Output the (X, Y) coordinate of the center of the cell containing the given text.  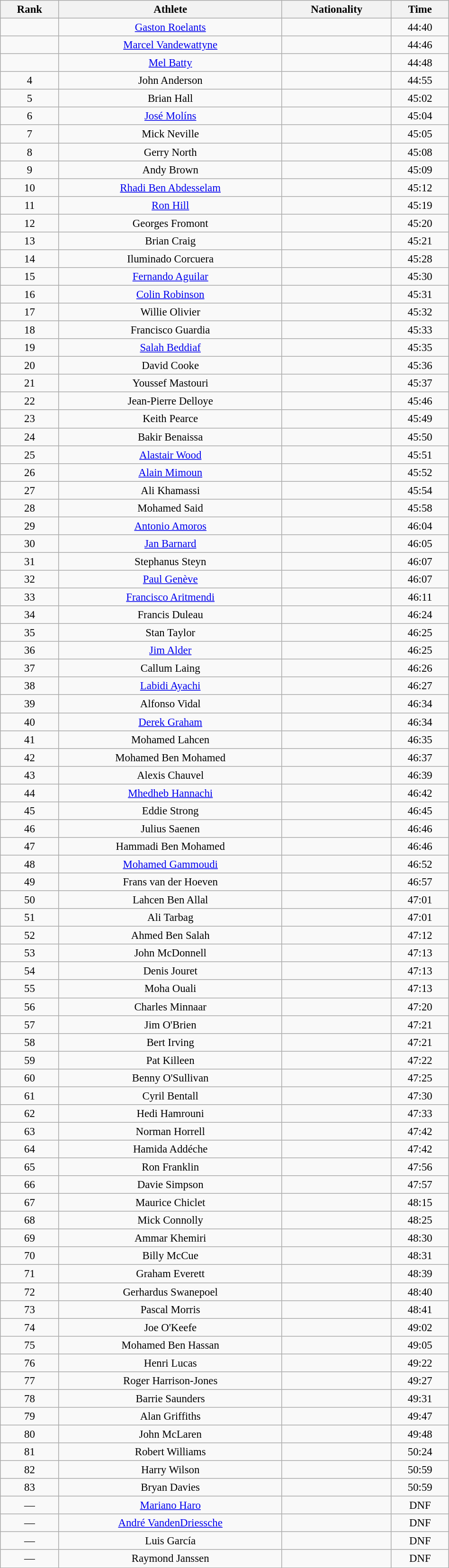
Ron Franklin (171, 1167)
16 (29, 294)
Andy Brown (171, 170)
31 (29, 561)
54 (29, 971)
20 (29, 366)
John McLaren (171, 1434)
48:39 (420, 1274)
John Anderson (171, 81)
Ali Tarbag (171, 918)
39 (29, 704)
45:19 (420, 205)
Davie Simpson (171, 1185)
Time (420, 9)
45:49 (420, 419)
Billy McCue (171, 1256)
Pascal Morris (171, 1309)
48:41 (420, 1309)
Alan Griffiths (171, 1416)
Fernando Aguilar (171, 277)
Luis García (171, 1541)
45:36 (420, 366)
Alastair Wood (171, 455)
46:27 (420, 686)
45:32 (420, 312)
28 (29, 508)
Robert Williams (171, 1452)
48:15 (420, 1203)
66 (29, 1185)
76 (29, 1363)
49 (29, 882)
49:02 (420, 1327)
45:30 (420, 277)
Colin Robinson (171, 294)
Mick Neville (171, 134)
47:30 (420, 1096)
68 (29, 1220)
Mohamed Ben Hassan (171, 1345)
81 (29, 1452)
45:35 (420, 348)
59 (29, 1060)
Brian Craig (171, 241)
51 (29, 918)
13 (29, 241)
Julius Saenen (171, 829)
82 (29, 1470)
Alain Mimoun (171, 472)
46:42 (420, 793)
75 (29, 1345)
45:21 (420, 241)
48:25 (420, 1220)
Gerhardus Swanepoel (171, 1292)
21 (29, 383)
Cyril Bentall (171, 1096)
25 (29, 455)
32 (29, 579)
Jean-Pierre Delloye (171, 401)
8 (29, 152)
Labidi Ayachi (171, 686)
70 (29, 1256)
Mohamed Said (171, 508)
44:40 (420, 27)
62 (29, 1114)
45:09 (420, 170)
30 (29, 544)
Francisco Guardia (171, 330)
73 (29, 1309)
Hedi Hamrouni (171, 1114)
47 (29, 847)
65 (29, 1167)
Brian Hall (171, 99)
46:52 (420, 864)
Eddie Strong (171, 811)
Stan Taylor (171, 633)
Francis Duleau (171, 615)
Youssef Mastouri (171, 383)
40 (29, 722)
7 (29, 134)
52 (29, 936)
78 (29, 1398)
Lahcen Ben Allal (171, 900)
23 (29, 419)
64 (29, 1149)
69 (29, 1238)
44:46 (420, 45)
47:22 (420, 1060)
Stephanus Steyn (171, 561)
42 (29, 757)
14 (29, 259)
46:26 (420, 668)
Bert Irving (171, 1042)
Maurice Chiclet (171, 1203)
43 (29, 775)
Moha Ouali (171, 989)
Jan Barnard (171, 544)
27 (29, 490)
45:54 (420, 490)
36 (29, 650)
45:58 (420, 508)
44 (29, 793)
José Molíns (171, 116)
17 (29, 312)
45:31 (420, 294)
Mariano Haro (171, 1505)
46:05 (420, 544)
49:48 (420, 1434)
Bakir Benaissa (171, 437)
John McDonnell (171, 953)
53 (29, 953)
45:02 (420, 99)
44:55 (420, 81)
Jim O'Brien (171, 1025)
Gaston Roelants (171, 27)
49:27 (420, 1381)
45:12 (420, 188)
5 (29, 99)
50:24 (420, 1452)
33 (29, 597)
Jim Alder (171, 650)
10 (29, 188)
45:08 (420, 152)
34 (29, 615)
46:57 (420, 882)
50 (29, 900)
Hamida Addéche (171, 1149)
37 (29, 668)
38 (29, 686)
Mel Batty (171, 63)
Rhadi Ben Abdesselam (171, 188)
Raymond Janssen (171, 1559)
41 (29, 739)
49:31 (420, 1398)
Iluminado Corcuera (171, 259)
Mohamed Ben Mohamed (171, 757)
48:40 (420, 1292)
11 (29, 205)
Benny O'Sullivan (171, 1078)
Athlete (171, 9)
Roger Harrison-Jones (171, 1381)
47:12 (420, 936)
Henri Lucas (171, 1363)
Pat Killeen (171, 1060)
46 (29, 829)
48 (29, 864)
Ahmed Ben Salah (171, 936)
Norman Horrell (171, 1131)
46:11 (420, 597)
Mhedheb Hannachi (171, 793)
24 (29, 437)
Mohamed Lahcen (171, 739)
57 (29, 1025)
46:24 (420, 615)
45:50 (420, 437)
22 (29, 401)
47:56 (420, 1167)
80 (29, 1434)
26 (29, 472)
46:37 (420, 757)
David Cooke (171, 366)
29 (29, 526)
47:33 (420, 1114)
45:05 (420, 134)
Ammar Khemiri (171, 1238)
Ron Hill (171, 205)
55 (29, 989)
45:46 (420, 401)
46:04 (420, 526)
18 (29, 330)
56 (29, 1007)
74 (29, 1327)
44:48 (420, 63)
Hammadi Ben Mohamed (171, 847)
Rank (29, 9)
Nationality (336, 9)
72 (29, 1292)
47:57 (420, 1185)
45:20 (420, 223)
Keith Pearce (171, 419)
67 (29, 1203)
19 (29, 348)
45:52 (420, 472)
48:31 (420, 1256)
Mick Connolly (171, 1220)
61 (29, 1096)
49:47 (420, 1416)
Antonio Amoros (171, 526)
12 (29, 223)
Derek Graham (171, 722)
Callum Laing (171, 668)
Gerry North (171, 152)
Alfonso Vidal (171, 704)
47:25 (420, 1078)
46:39 (420, 775)
35 (29, 633)
15 (29, 277)
Francisco Aritmendi (171, 597)
48:30 (420, 1238)
49:22 (420, 1363)
Bryan Davies (171, 1487)
Salah Beddiaf (171, 348)
46:35 (420, 739)
63 (29, 1131)
83 (29, 1487)
Charles Minnaar (171, 1007)
45:28 (420, 259)
49:05 (420, 1345)
Joe O'Keefe (171, 1327)
46:45 (420, 811)
Marcel Vandewattyne (171, 45)
Ali Khamassi (171, 490)
45:04 (420, 116)
André VandenDriessche (171, 1523)
Graham Everett (171, 1274)
4 (29, 81)
Georges Fromont (171, 223)
71 (29, 1274)
45 (29, 811)
79 (29, 1416)
Paul Genève (171, 579)
Harry Wilson (171, 1470)
Frans van der Hoeven (171, 882)
Alexis Chauvel (171, 775)
Willie Olivier (171, 312)
45:37 (420, 383)
6 (29, 116)
Mohamed Gammoudi (171, 864)
47:20 (420, 1007)
77 (29, 1381)
58 (29, 1042)
Denis Jouret (171, 971)
60 (29, 1078)
9 (29, 170)
45:33 (420, 330)
Barrie Saunders (171, 1398)
45:51 (420, 455)
